Locate the cell with the specified text and output its (X, Y) center coordinate. 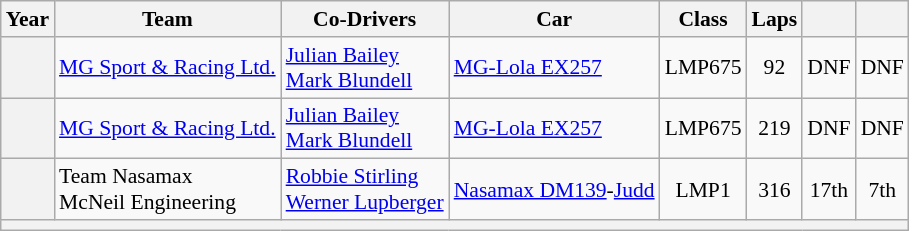
Robbie Stirling Werner Lupberger (365, 190)
92 (775, 68)
316 (775, 190)
Car (554, 19)
LMP1 (704, 190)
Co-Drivers (365, 19)
Laps (775, 19)
219 (775, 128)
Team (168, 19)
Class (704, 19)
Team Nasamax McNeil Engineering (168, 190)
Nasamax DM139-Judd (554, 190)
7th (882, 190)
Year (28, 19)
17th (828, 190)
